Capture the cell that displays the provided text and extract its [X, Y] central coordinate. 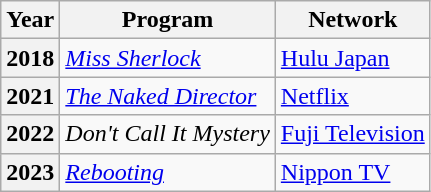
2021 [30, 96]
2023 [30, 172]
Netflix [352, 96]
The Naked Director [168, 96]
Fuji Television [352, 134]
Don't Call It Mystery [168, 134]
2022 [30, 134]
Hulu Japan [352, 58]
Program [168, 20]
Miss Sherlock [168, 58]
Network [352, 20]
Nippon TV [352, 172]
Year [30, 20]
2018 [30, 58]
Rebooting [168, 172]
